Identify which cell holds the provided text, then report its (X, Y) central coordinate. 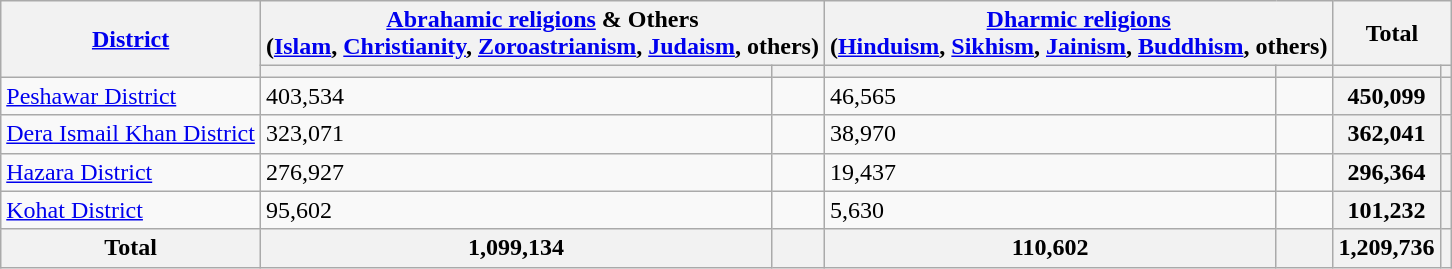
Abrahamic religions & Others(Islam, Christianity, Zoroastrianism, Judaism, others) (542, 34)
Hazara District (131, 172)
95,602 (516, 210)
Peshawar District (131, 96)
450,099 (1386, 96)
403,534 (516, 96)
Dera Ismail Khan District (131, 134)
District (131, 39)
362,041 (1386, 134)
5,630 (1050, 210)
323,071 (516, 134)
276,927 (516, 172)
1,099,134 (516, 248)
1,209,736 (1386, 248)
101,232 (1386, 210)
110,602 (1050, 248)
Kohat District (131, 210)
46,565 (1050, 96)
38,970 (1050, 134)
296,364 (1386, 172)
19,437 (1050, 172)
Dharmic religions(Hinduism, Sikhism, Jainism, Buddhism, others) (1078, 34)
